Extract the (x, y) coordinate from the center of the cell holding the provided text.  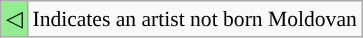
Indicates an artist not born Moldovan (194, 19)
◁ (14, 19)
